Return [x, y] of the center of cell containing provided text 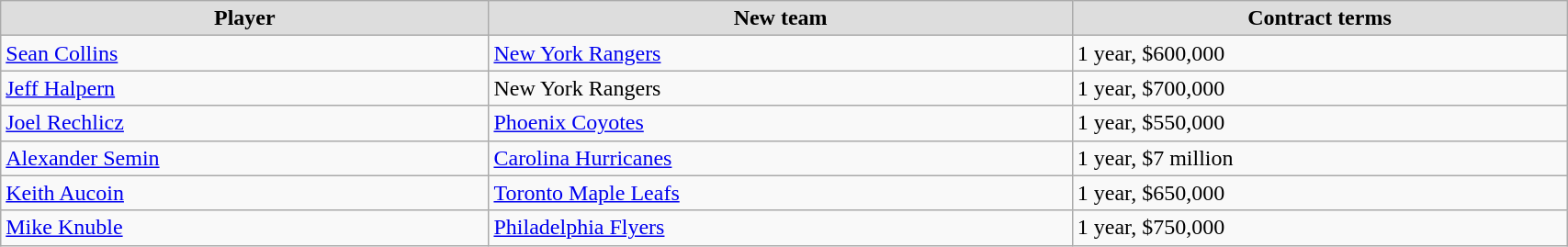
1 year, $7 million [1319, 158]
1 year, $600,000 [1319, 53]
Jeff Halpern [244, 88]
1 year, $550,000 [1319, 123]
Player [244, 18]
Sean Collins [244, 53]
Joel Rechlicz [244, 123]
Contract terms [1319, 18]
Carolina Hurricanes [781, 158]
1 year, $750,000 [1319, 228]
1 year, $700,000 [1319, 88]
New team [781, 18]
Phoenix Coyotes [781, 123]
Philadelphia Flyers [781, 228]
1 year, $650,000 [1319, 193]
Alexander Semin [244, 158]
Toronto Maple Leafs [781, 193]
Keith Aucoin [244, 193]
Mike Knuble [244, 228]
